Output the (X, Y) coordinate of the center of the cell containing the given text.  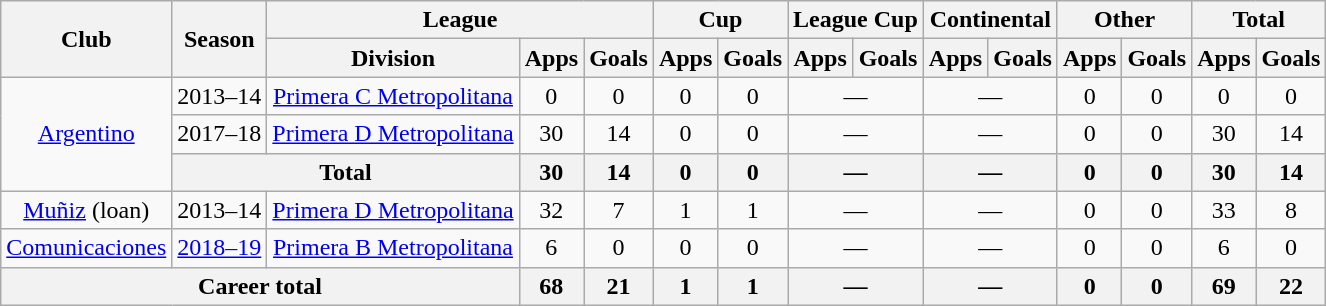
Division (393, 58)
68 (551, 286)
Career total (260, 286)
7 (619, 210)
Club (86, 39)
Season (220, 39)
Argentino (86, 134)
69 (1224, 286)
21 (619, 286)
2018–19 (220, 248)
Other (1124, 20)
Cup (720, 20)
Continental (990, 20)
32 (551, 210)
Primera C Metropolitana (393, 96)
League (460, 20)
Comunicaciones (86, 248)
22 (1291, 286)
Muñiz (loan) (86, 210)
2017–18 (220, 134)
33 (1224, 210)
League Cup (856, 20)
Primera B Metropolitana (393, 248)
8 (1291, 210)
